Return [x, y] of the center of cell containing provided text 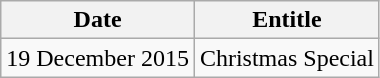
Date [98, 20]
Entitle [286, 20]
19 December 2015 [98, 58]
Christmas Special [286, 58]
